For the text-containing cell, return its midpoint in [x, y] coordinate format. 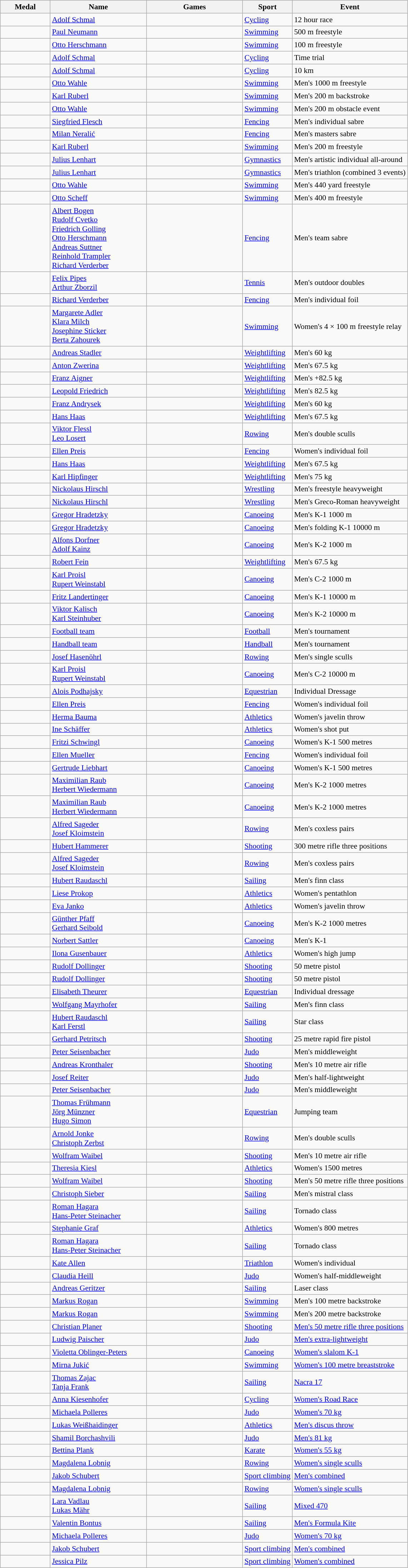
Robert Fein [98, 562]
Karl Hipfinger [98, 477]
Women's individual [350, 1263]
Men's 82.5 kg [350, 391]
Men's Greco-Roman heavyweight [350, 502]
Richard Verderber [98, 300]
Gertrude Liebhart [98, 768]
Men's outdoor doubles [350, 282]
Kate Allen [98, 1263]
Time trial [350, 58]
Women's slalom K-1 [350, 1352]
Thomas ZajacTanja Frank [98, 1382]
Men's 440 yard freestyle [350, 185]
Hubert RaudaschlKarl Ferstl [98, 1022]
Men's K-2 1000 m [350, 545]
Women's high jump [350, 954]
Men's 200 m freestyle [350, 147]
Franz Aigner [98, 378]
Men's single sculls [350, 657]
Wolfgang Mayrhofer [98, 1004]
Triathlon [267, 1263]
Men's K-2 10000 m [350, 614]
Women's pentathlon [350, 894]
Norbert Sattler [98, 941]
Arnold JonkeChristoph Zerbst [98, 1139]
Anton Zwerina [98, 365]
Christian Planer [98, 1327]
Bettina Plank [98, 1450]
Men's C-2 1000 m [350, 579]
Leopold Friedrich [98, 391]
Football team [98, 631]
Milan Neralić [98, 134]
Laser class [350, 1288]
Men's individual sabre [350, 122]
Women's Road Race [350, 1400]
Gerhard Petritsch [98, 1039]
Men's extra-lightweight [350, 1340]
Alfons DorfnerAdolf Kainz [98, 545]
Men's 100 metre backstroke [350, 1301]
Elisabeth Theurer [98, 992]
Men's 200 m obstacle event [350, 109]
Men's discus throw [350, 1425]
Violetta Oblinger-Peters [98, 1352]
Individual Dressage [350, 692]
Individual dressage [350, 992]
Günther PfaffGerhard Seibold [98, 923]
Men's half-lightweight [350, 1077]
Ine Schäffer [98, 729]
Men's 75 kg [350, 477]
Theresia Kiesl [98, 1168]
Games [194, 7]
Viktor FlesslLeo Losert [98, 433]
Ellen Mueller [98, 755]
Andreas Geritzer [98, 1288]
Lukas Weißhaidinger [98, 1425]
Men's +82.5 kg [350, 378]
500 m freestyle [350, 32]
Christoph Sieber [98, 1194]
Jessica Pilz [98, 1562]
Josef Hasenöhrl [98, 657]
Siegfried Flesch [98, 122]
Women's 100 metre breaststroke [350, 1365]
Name [98, 7]
Shamil Borchashvili [98, 1438]
25 metre rapid fire pistol [350, 1039]
Football [267, 631]
Albert BogenRudolf CvetkoFriedrich GollingOtto HerschmannAndreas SuttnerReinhold TramplerRichard Verderber [98, 238]
Handball team [98, 644]
Hubert Hammerer [98, 846]
Anna Kiesenhofer [98, 1400]
Paul Neumann [98, 32]
Event [350, 7]
Men's artistic individual all-around [350, 160]
Men's folding K-1 10000 m [350, 527]
Men's K-1 1000 m [350, 515]
Men's 1000 m freestyle [350, 83]
Andreas Kronthaler [98, 1065]
Men's K-1 [350, 941]
Karate [267, 1450]
Men's masters sabre [350, 134]
Handball [267, 644]
Sport [267, 7]
Thomas FrühmannJörg MünznerHugo Simon [98, 1112]
Jumping team [350, 1112]
Men's C-2 10000 m [350, 674]
Tennis [267, 282]
100 m freestyle [350, 45]
Women's 800 metres [350, 1228]
Ilona Gusenbauer [98, 954]
Franz Andrysek [98, 404]
Ludwig Paischer [98, 1340]
Men's 200 metre backstroke [350, 1314]
Men's 81 kg [350, 1438]
Women's 4 × 100 m freestyle relay [350, 326]
Men's individual foil [350, 300]
Andreas Stadler [98, 353]
Star class [350, 1022]
Men's 400 m freestyle [350, 198]
Women's shot put [350, 729]
Valentin Bontus [98, 1523]
Mixed 470 [350, 1506]
Claudia Heill [98, 1276]
Liese Prokop [98, 894]
Fritzi Schwingl [98, 742]
Josef Reiter [98, 1077]
Women's combined [350, 1562]
Stephanie Graf [98, 1228]
12 hour race [350, 20]
300 metre rifle three positions [350, 846]
Men's triathlon (combined 3 events) [350, 172]
Men's K-1 10000 m [350, 597]
Herma Bauma [98, 717]
Viktor KalischKarl Steinhuber [98, 614]
Eva Janko [98, 906]
Medal [25, 7]
Nacra 17 [350, 1382]
Margarete AdlerKlara MilchJosephine StickerBerta Zahourek [98, 326]
Hubert Raudaschl [98, 881]
Felix PipesArthur Zborzil [98, 282]
Women's 55 kg [350, 1450]
Men's team sabre [350, 238]
Men's 200 m backstroke [350, 96]
Lara VadlauLukas Mähr [98, 1506]
Women's 1500 metres [350, 1168]
Otto Scheff [98, 198]
Otto Herschmann [98, 45]
10 km [350, 70]
Men's freestyle heavyweight [350, 489]
Alois Podhajsky [98, 692]
Women's half-middleweight [350, 1276]
Men's Formula Kite [350, 1523]
Fritz Landertinger [98, 597]
Men's mistral class [350, 1194]
Mirna Jukić [98, 1365]
